Find where the given text appears and provide that cell's center as (x, y) coordinate. 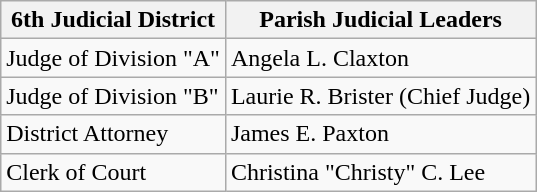
Laurie R. Brister (Chief Judge) (380, 96)
James E. Paxton (380, 134)
Angela L. Claxton (380, 58)
Clerk of Court (114, 172)
6th Judicial District (114, 20)
Judge of Division "B" (114, 96)
Judge of Division "A" (114, 58)
Parish Judicial Leaders (380, 20)
District Attorney (114, 134)
Christina "Christy" C. Lee (380, 172)
